Identify which cell holds the provided text, then report its (X, Y) central coordinate. 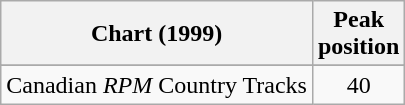
40 (358, 85)
Chart (1999) (157, 34)
Peakposition (358, 34)
Canadian RPM Country Tracks (157, 85)
